Determine the (x, y) coordinate at the center of the cell enclosing the given text.  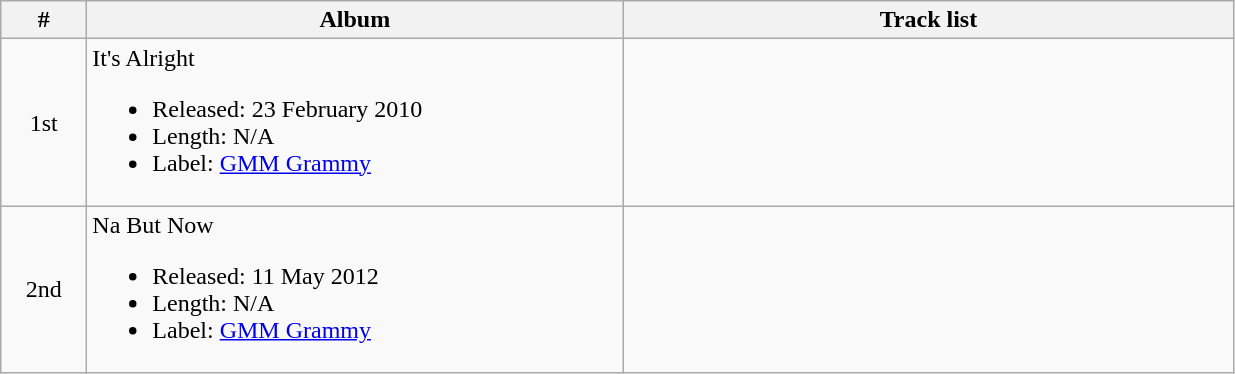
Na But NowReleased: 11 May 2012Length: N/ALabel: GMM Grammy (355, 290)
It's AlrightReleased: 23 February 2010Length: N/ALabel: GMM Grammy (355, 122)
Track list (928, 20)
Album (355, 20)
1st (44, 122)
2nd (44, 290)
# (44, 20)
